Find where the given text appears and provide that cell's center as [x, y] coordinate. 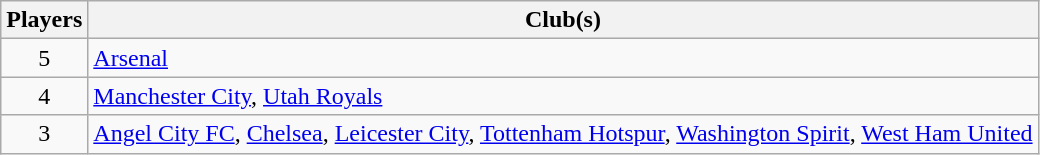
3 [44, 134]
Arsenal [563, 58]
Manchester City, Utah Royals [563, 96]
Angel City FC, Chelsea, Leicester City, Tottenham Hotspur, Washington Spirit, West Ham United [563, 134]
Club(s) [563, 20]
4 [44, 96]
5 [44, 58]
Players [44, 20]
